For the text-containing cell, return its midpoint in (x, y) coordinate format. 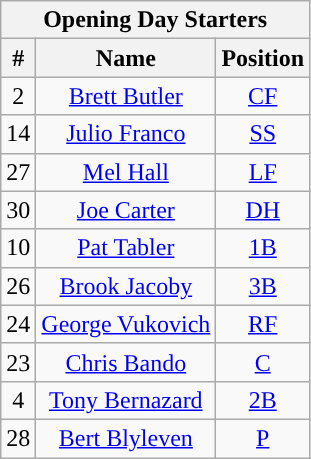
3B (263, 286)
14 (18, 134)
28 (18, 438)
2B (263, 400)
Name (126, 58)
10 (18, 248)
P (263, 438)
24 (18, 324)
Chris Bando (126, 362)
27 (18, 172)
Bert Blyleven (126, 438)
Joe Carter (126, 210)
4 (18, 400)
2 (18, 96)
Mel Hall (126, 172)
Position (263, 58)
Julio Franco (126, 134)
CF (263, 96)
DH (263, 210)
George Vukovich (126, 324)
23 (18, 362)
# (18, 58)
RF (263, 324)
Tony Bernazard (126, 400)
SS (263, 134)
LF (263, 172)
Pat Tabler (126, 248)
Brett Butler (126, 96)
26 (18, 286)
C (263, 362)
30 (18, 210)
Opening Day Starters (156, 20)
Brook Jacoby (126, 286)
1B (263, 248)
